Determine the (x, y) coordinate at the center of the cell enclosing the given text.  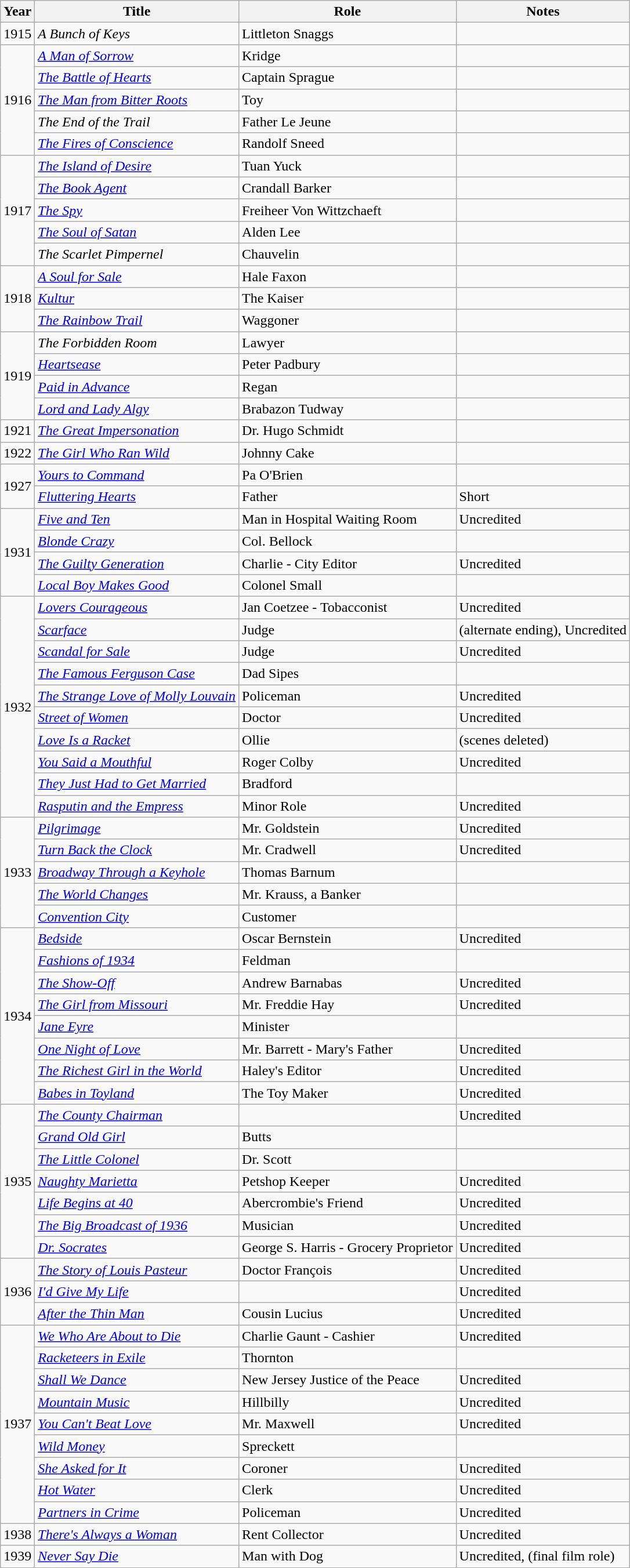
Turn Back the Clock (137, 850)
Littleton Snaggs (348, 34)
The Story of Louis Pasteur (137, 1269)
The Great Impersonation (137, 431)
Crandall Barker (348, 188)
Pilgrimage (137, 828)
Haley's Editor (348, 1071)
Shall We Dance (137, 1380)
Dr. Socrates (137, 1247)
The Battle of Hearts (137, 78)
Alden Lee (348, 232)
Mr. Krauss, a Banker (348, 894)
1921 (17, 431)
Petshop Keeper (348, 1181)
1919 (17, 376)
Dr. Hugo Schmidt (348, 431)
Feldman (348, 960)
Cousin Lucius (348, 1313)
Dad Sipes (348, 674)
Jane Eyre (137, 1027)
They Just Had to Get Married (137, 784)
Man with Dog (348, 1556)
The Toy Maker (348, 1093)
The Little Colonel (137, 1159)
The Guilty Generation (137, 563)
One Night of Love (137, 1049)
Kridge (348, 56)
Jan Coetzee - Tobacconist (348, 607)
1918 (17, 299)
Spreckett (348, 1446)
Partners in Crime (137, 1512)
Lord and Lady Algy (137, 409)
A Bunch of Keys (137, 34)
The Rainbow Trail (137, 321)
Minor Role (348, 806)
A Man of Sorrow (137, 56)
Blonde Crazy (137, 541)
Regan (348, 387)
You Said a Mouthful (137, 762)
Mr. Freddie Hay (348, 1005)
Pa O'Brien (348, 475)
1915 (17, 34)
Captain Sprague (348, 78)
Customer (348, 916)
The Big Broadcast of 1936 (137, 1225)
The Soul of Satan (137, 232)
Lawyer (348, 343)
Bradford (348, 784)
Randolf Sneed (348, 144)
Fluttering Hearts (137, 497)
1938 (17, 1534)
1936 (17, 1291)
Rasputin and the Empress (137, 806)
I'd Give My Life (137, 1291)
Street of Women (137, 718)
Convention City (137, 916)
Bedside (137, 938)
The Kaiser (348, 299)
The County Chairman (137, 1115)
Colonel Small (348, 585)
Charlie Gaunt - Cashier (348, 1335)
Waggoner (348, 321)
1933 (17, 872)
The Famous Ferguson Case (137, 674)
The Spy (137, 210)
Toy (348, 100)
George S. Harris - Grocery Proprietor (348, 1247)
The Richest Girl in the World (137, 1071)
A Soul for Sale (137, 277)
Father (348, 497)
Doctor François (348, 1269)
The Man from Bitter Roots (137, 100)
Yours to Command (137, 475)
Mountain Music (137, 1402)
The End of the Trail (137, 122)
Roger Colby (348, 762)
Love Is a Racket (137, 740)
Short (543, 497)
Oscar Bernstein (348, 938)
Year (17, 12)
Mr. Cradwell (348, 850)
Fashions of 1934 (137, 960)
Dr. Scott (348, 1159)
Thornton (348, 1358)
Hillbilly (348, 1402)
Father Le Jeune (348, 122)
Mr. Goldstein (348, 828)
Lovers Courageous (137, 607)
Charlie - City Editor (348, 563)
Butts (348, 1137)
Uncredited, (final film role) (543, 1556)
Col. Bellock (348, 541)
Thomas Barnum (348, 872)
Grand Old Girl (137, 1137)
The Show-Off (137, 983)
Local Boy Makes Good (137, 585)
Abercrombie's Friend (348, 1203)
Rent Collector (348, 1534)
1927 (17, 486)
1922 (17, 453)
1937 (17, 1424)
Doctor (348, 718)
Broadway Through a Keyhole (137, 872)
(alternate ending), Uncredited (543, 629)
1916 (17, 100)
1935 (17, 1181)
Paid in Advance (137, 387)
Heartsease (137, 365)
1931 (17, 552)
1932 (17, 706)
The Girl Who Ran Wild (137, 453)
Kultur (137, 299)
Notes (543, 12)
Five and Ten (137, 519)
You Can't Beat Love (137, 1424)
New Jersey Justice of the Peace (348, 1380)
Coroner (348, 1468)
The Book Agent (137, 188)
1939 (17, 1556)
Man in Hospital Waiting Room (348, 519)
Chauvelin (348, 254)
Ollie (348, 740)
Hale Faxon (348, 277)
Scandal for Sale (137, 652)
There's Always a Woman (137, 1534)
Freiheer Von Wittzchaeft (348, 210)
Hot Water (137, 1490)
Babes in Toyland (137, 1093)
Never Say Die (137, 1556)
After the Thin Man (137, 1313)
The Strange Love of Molly Louvain (137, 696)
Tuan Yuck (348, 166)
Clerk (348, 1490)
Racketeers in Exile (137, 1358)
The Scarlet Pimpernel (137, 254)
Wild Money (137, 1446)
Minister (348, 1027)
Naughty Marietta (137, 1181)
Life Begins at 40 (137, 1203)
1934 (17, 1015)
Peter Padbury (348, 365)
The Forbidden Room (137, 343)
The World Changes (137, 894)
(scenes deleted) (543, 740)
The Fires of Conscience (137, 144)
Musician (348, 1225)
Title (137, 12)
The Girl from Missouri (137, 1005)
The Island of Desire (137, 166)
Brabazon Tudway (348, 409)
Mr. Barrett - Mary's Father (348, 1049)
Mr. Maxwell (348, 1424)
We Who Are About to Die (137, 1335)
Johnny Cake (348, 453)
Scarface (137, 629)
She Asked for It (137, 1468)
Andrew Barnabas (348, 983)
1917 (17, 210)
Role (348, 12)
